For the text-containing cell, return its midpoint in [x, y] coordinate format. 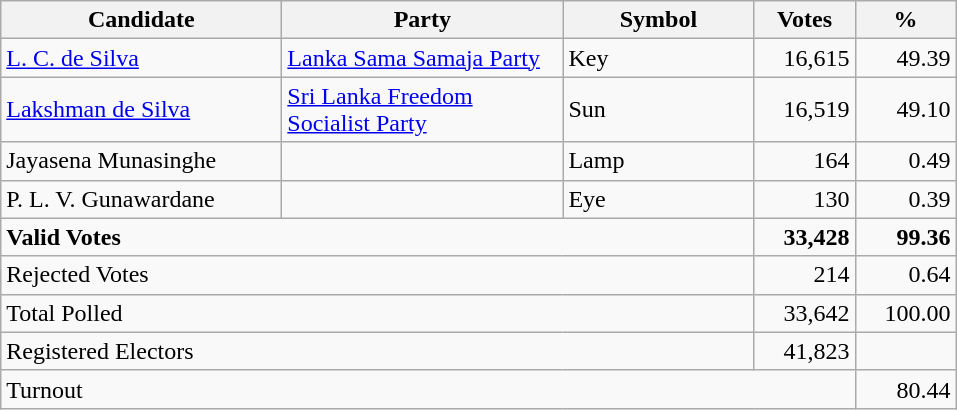
Symbol [658, 20]
Registered Electors [378, 351]
Lamp [658, 161]
Party [422, 20]
Valid Votes [378, 237]
130 [804, 199]
Key [658, 58]
49.39 [906, 58]
41,823 [804, 351]
214 [804, 275]
Total Polled [378, 313]
80.44 [906, 389]
49.10 [906, 110]
Lakshman de Silva [142, 110]
33,642 [804, 313]
Eye [658, 199]
Rejected Votes [378, 275]
% [906, 20]
Candidate [142, 20]
0.49 [906, 161]
Jayasena Munasinghe [142, 161]
16,519 [804, 110]
Lanka Sama Samaja Party [422, 58]
Sri Lanka Freedom Socialist Party [422, 110]
P. L. V. Gunawardane [142, 199]
0.39 [906, 199]
Turnout [428, 389]
99.36 [906, 237]
0.64 [906, 275]
L. C. de Silva [142, 58]
Sun [658, 110]
33,428 [804, 237]
164 [804, 161]
16,615 [804, 58]
100.00 [906, 313]
Votes [804, 20]
